Scan for the cell matching the given text and deliver its (x, y) coordinate at center. 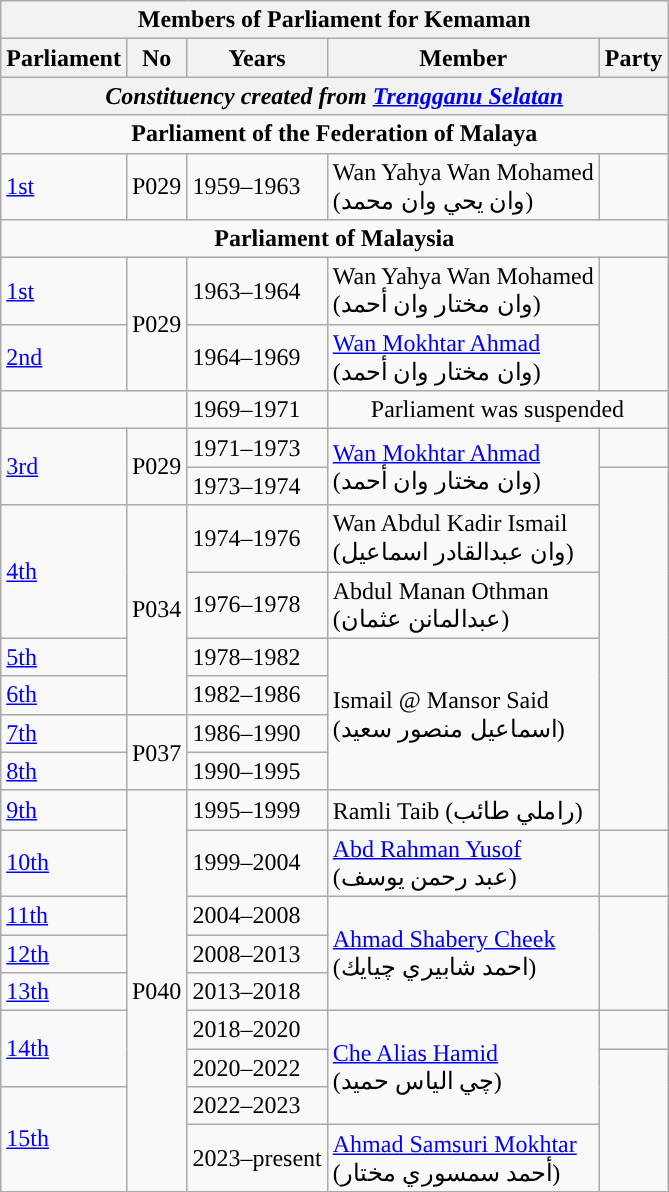
Abd Rahman Yusof (عبد رحمن يوسف) (463, 864)
Parliament of the Federation of Malaya (334, 134)
3rd (64, 467)
2nd (64, 358)
12th (64, 953)
Abdul Manan Othman (عبدالمانن عثمان) (463, 606)
P034 (156, 610)
1978–1982 (257, 657)
No (156, 58)
6th (64, 695)
14th (64, 1049)
Ramli Taib (راملي طائب) (463, 810)
1999–2004 (257, 864)
Ismail @ Mansor Said (اسماعيل منصور سعيد) (463, 714)
Wan Yahya Wan Mohamed (وان مختار وان أحمد) (463, 292)
P037 (156, 752)
2023–present (257, 1158)
1995–1999 (257, 810)
1990–1995 (257, 771)
Party (633, 58)
13th (64, 992)
1964–1969 (257, 358)
1986–1990 (257, 733)
Constituency created from Trengganu Selatan (334, 96)
2022–2023 (257, 1106)
1982–1986 (257, 695)
9th (64, 810)
Parliament (64, 58)
11th (64, 915)
1974–1976 (257, 538)
Ahmad Samsuri Mokhtar (أحمد سمسوري مختار‎) (463, 1158)
1959–1963 (257, 186)
Ahmad Shabery Cheek (احمد شابيري چيايك) (463, 953)
1976–1978 (257, 606)
8th (64, 771)
1971–1973 (257, 448)
Che Alias Hamid (چي الياس حميد) (463, 1068)
1963–1964 (257, 292)
Members of Parliament for Kemaman (334, 20)
Member (463, 58)
2013–2018 (257, 992)
1969–1971 (257, 410)
7th (64, 733)
Wan Abdul Kadir Ismail (وان عبدالقادر اسماعيل) (463, 538)
Years (257, 58)
4th (64, 572)
Parliament was suspended (497, 410)
1973–1974 (257, 486)
2008–2013 (257, 953)
P040 (156, 990)
2018–2020 (257, 1030)
2020–2022 (257, 1068)
10th (64, 864)
Wan Yahya Wan Mohamed (وان يحي وان محمد) (463, 186)
5th (64, 657)
Parliament of Malaysia (334, 239)
2004–2008 (257, 915)
15th (64, 1140)
